Capture the cell that displays the provided text and extract its (X, Y) central coordinate. 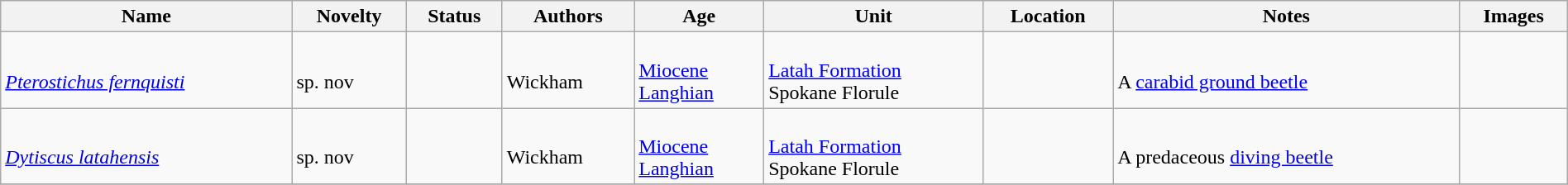
Dytiscus latahensis (146, 146)
Location (1049, 17)
Notes (1287, 17)
Pterostichus fernquisti (146, 70)
Authors (568, 17)
Status (454, 17)
A predaceous diving beetle (1287, 146)
A carabid ground beetle (1287, 70)
Novelty (349, 17)
Name (146, 17)
Unit (873, 17)
Images (1513, 17)
Age (700, 17)
